Capture the cell that displays the provided text and extract its [x, y] central coordinate. 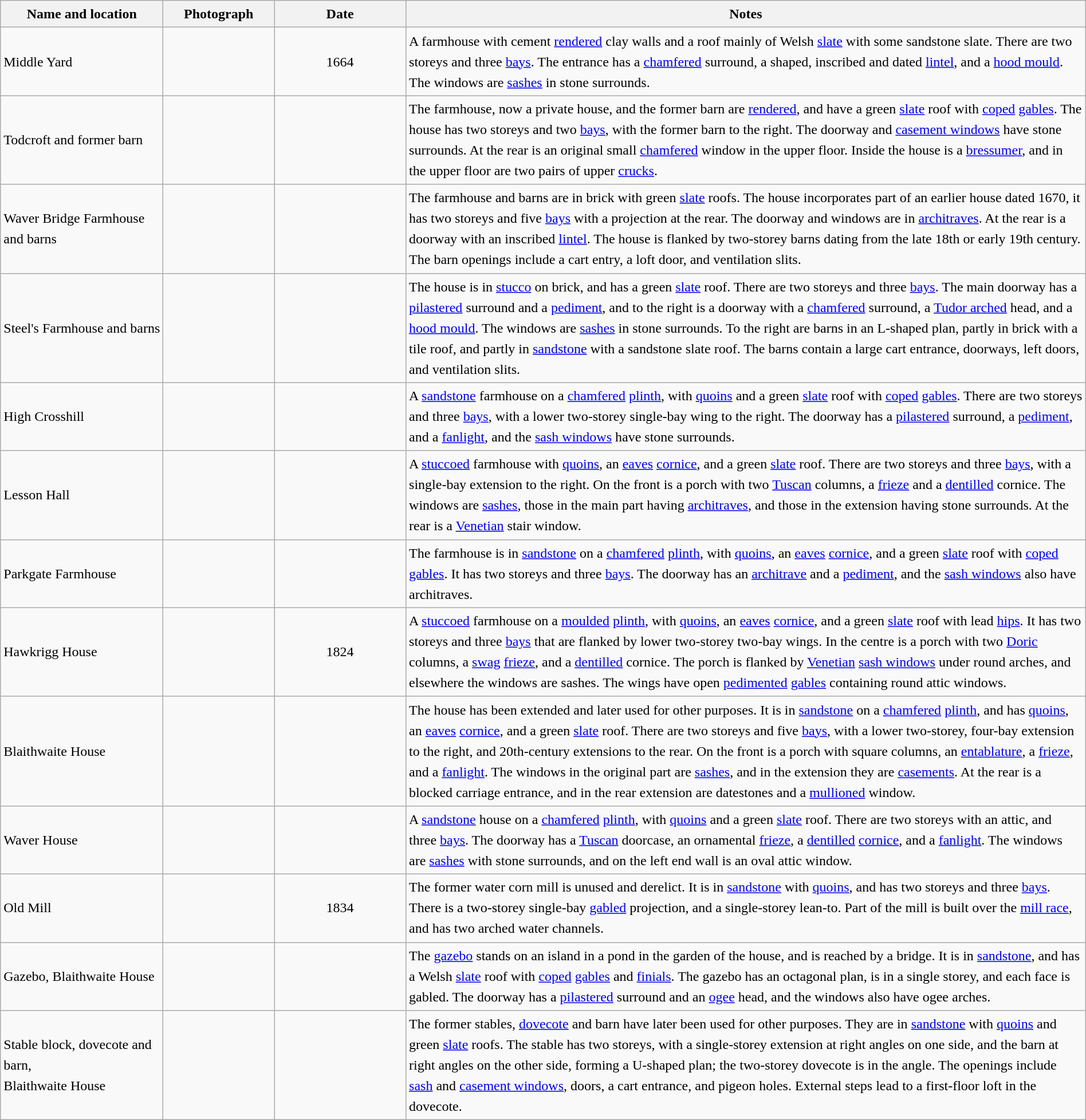
1664 [340, 62]
Hawkrigg House [82, 652]
Date [340, 14]
1834 [340, 908]
High Crosshill [82, 417]
Lesson Hall [82, 495]
Stable block, dovecote and barn,Blaithwaite House [82, 1065]
Gazebo, Blaithwaite House [82, 977]
Notes [746, 14]
Waver House [82, 839]
Parkgate Farmhouse [82, 574]
Blaithwaite House [82, 751]
Name and location [82, 14]
Middle Yard [82, 62]
Waver Bridge Farmhouse and barns [82, 229]
Steel's Farmhouse and barns [82, 328]
Photograph [219, 14]
1824 [340, 652]
Old Mill [82, 908]
Todcroft and former barn [82, 140]
